Return [X, Y] of the center of cell containing provided text 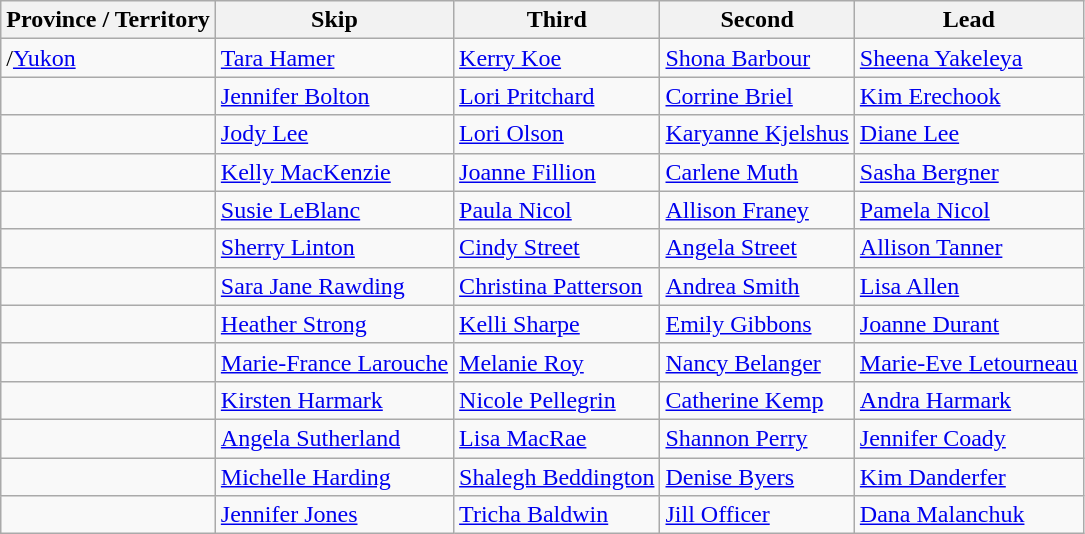
Allison Franey [757, 210]
Pamela Nicol [968, 210]
Kim Danderfer [968, 477]
Kirsten Harmark [334, 400]
Lori Pritchard [557, 96]
Susie LeBlanc [334, 210]
Jill Officer [757, 515]
Shannon Perry [757, 438]
Melanie Roy [557, 362]
Michelle Harding [334, 477]
Allison Tanner [968, 248]
Sara Jane Rawding [334, 286]
Carlene Muth [757, 172]
Lisa Allen [968, 286]
Kim Erechook [968, 96]
Tricha Baldwin [557, 515]
Cindy Street [557, 248]
/Yukon [108, 58]
Second [757, 20]
Jennifer Coady [968, 438]
Kerry Koe [557, 58]
Christina Patterson [557, 286]
Skip [334, 20]
Joanne Fillion [557, 172]
Dana Malanchuk [968, 515]
Sheena Yakeleya [968, 58]
Lori Olson [557, 134]
Jody Lee [334, 134]
Kelly MacKenzie [334, 172]
Heather Strong [334, 324]
Corrine Briel [757, 96]
Tara Hamer [334, 58]
Catherine Kemp [757, 400]
Sherry Linton [334, 248]
Karyanne Kjelshus [757, 134]
Angela Street [757, 248]
Angela Sutherland [334, 438]
Province / Territory [108, 20]
Lead [968, 20]
Jennifer Jones [334, 515]
Lisa MacRae [557, 438]
Nicole Pellegrin [557, 400]
Shona Barbour [757, 58]
Jennifer Bolton [334, 96]
Denise Byers [757, 477]
Kelli Sharpe [557, 324]
Marie-France Larouche [334, 362]
Marie-Eve Letourneau [968, 362]
Sasha Bergner [968, 172]
Paula Nicol [557, 210]
Nancy Belanger [757, 362]
Joanne Durant [968, 324]
Emily Gibbons [757, 324]
Andra Harmark [968, 400]
Diane Lee [968, 134]
Shalegh Beddington [557, 477]
Third [557, 20]
Andrea Smith [757, 286]
